Extract the [x, y] coordinate from the center of the cell holding the provided text.  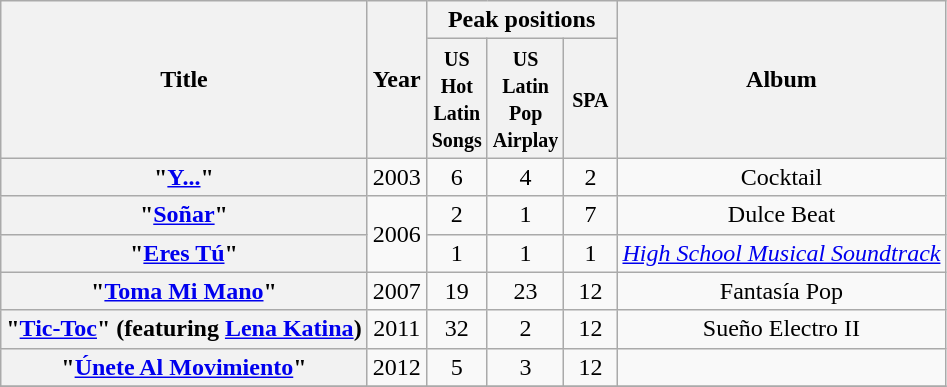
"Toma Mi Mano" [184, 291]
Peak positions [522, 20]
2011 [396, 329]
19 [456, 291]
Dulce Beat [782, 215]
32 [456, 329]
6 [456, 177]
Album [782, 80]
"Eres Tú" [184, 253]
SPA [590, 98]
3 [526, 367]
7 [590, 215]
Fantasía Pop [782, 291]
Year [396, 80]
2007 [396, 291]
US Hot Latin Songs [456, 98]
Title [184, 80]
"Tic-Toc" (featuring Lena Katina) [184, 329]
Cocktail [782, 177]
Sueño Electro II [782, 329]
"Y..." [184, 177]
"Únete Al Movimiento" [184, 367]
2012 [396, 367]
2003 [396, 177]
High School Musical Soundtrack [782, 253]
2006 [396, 234]
5 [456, 367]
"Soñar" [184, 215]
US Latin Pop Airplay [526, 98]
4 [526, 177]
23 [526, 291]
